Extract the (X, Y) coordinate from the center of the cell holding the provided text.  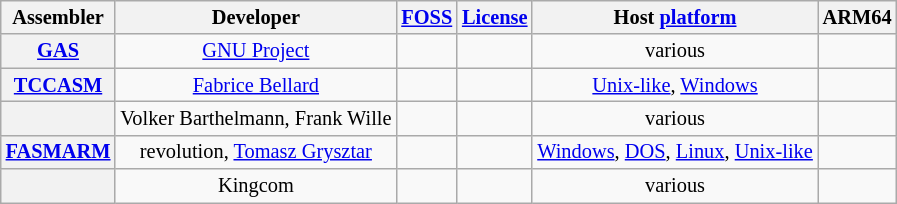
Volker Barthelmann, Frank Wille (256, 118)
FASMARM (58, 152)
TCCASM (58, 85)
License (494, 17)
GNU Project (256, 51)
Host platform (674, 17)
GAS (58, 51)
Kingcom (256, 186)
Assembler (58, 17)
Fabrice Bellard (256, 85)
Developer (256, 17)
Unix-like, Windows (674, 85)
revolution, Tomasz Grysztar (256, 152)
FOSS (426, 17)
ARM64 (858, 17)
Windows, DOS, Linux, Unix-like (674, 152)
